Return [x, y] of the center of cell containing provided text 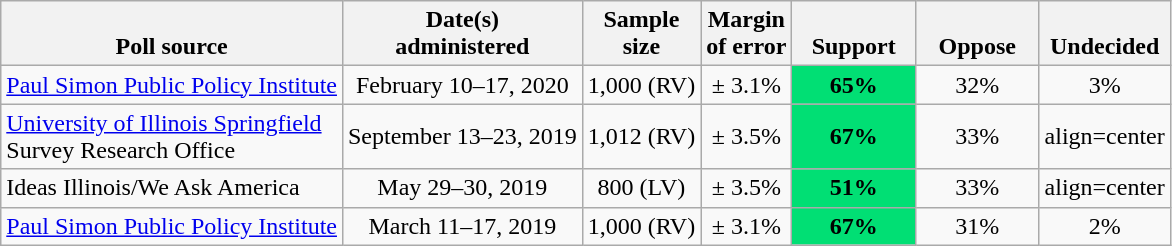
September 13–23, 2019 [462, 136]
51% [854, 188]
Poll source [172, 34]
Ideas Illinois/We Ask America [172, 188]
Undecided [1104, 34]
Samplesize [641, 34]
February 10–17, 2020 [462, 85]
March 11–17, 2019 [462, 226]
800 (LV) [641, 188]
Support [854, 34]
1,012 (RV) [641, 136]
Oppose [977, 34]
University of Illinois SpringfieldSurvey Research Office [172, 136]
31% [977, 226]
May 29–30, 2019 [462, 188]
65% [854, 85]
Marginof error [746, 34]
Date(s)administered [462, 34]
3% [1104, 85]
2% [1104, 226]
32% [977, 85]
